Capture the cell that displays the provided text and extract its [X, Y] central coordinate. 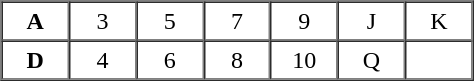
10 [304, 60]
A [36, 22]
7 [236, 22]
8 [236, 60]
J [372, 22]
3 [102, 22]
D [36, 60]
5 [170, 22]
K [438, 22]
Q [372, 60]
9 [304, 22]
6 [170, 60]
4 [102, 60]
